From the cell containing the given text, extract its center point as (X, Y) coordinate. 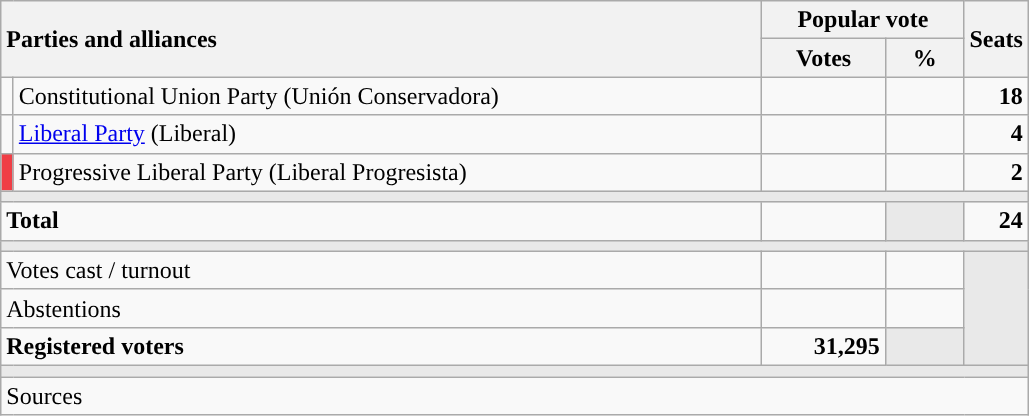
31,295 (824, 346)
Seats (996, 39)
Sources (515, 395)
Abstentions (382, 308)
Total (382, 221)
Votes cast / turnout (382, 270)
2 (996, 172)
% (924, 58)
Parties and alliances (382, 39)
Registered voters (382, 346)
Popular vote (863, 20)
24 (996, 221)
4 (996, 134)
Constitutional Union Party (Unión Conservadora) (387, 96)
Liberal Party (Liberal) (387, 134)
Votes (824, 58)
Progressive Liberal Party (Liberal Progresista) (387, 172)
18 (996, 96)
